Find where the given text appears and provide that cell's center as (x, y) coordinate. 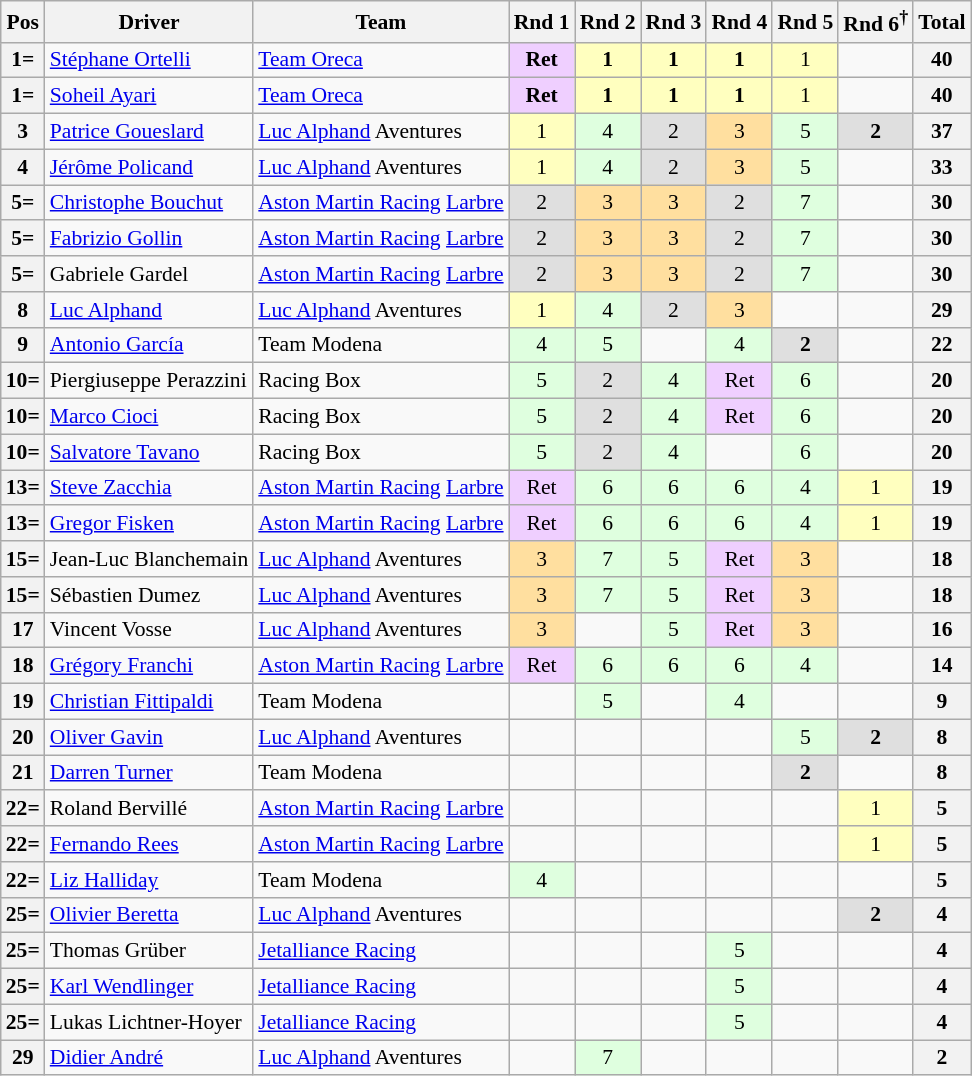
Rnd 6† (876, 22)
Christian Fittipaldi (150, 702)
Vincent Vosse (150, 630)
33 (942, 167)
Marco Cioci (150, 417)
Steve Zacchia (150, 488)
Stéphane Ortelli (150, 60)
21 (23, 773)
Rnd 3 (673, 22)
Gregor Fisken (150, 524)
Antonio García (150, 345)
Thomas Grüber (150, 951)
Lukas Lichtner-Hoyer (150, 1022)
Jérôme Policand (150, 167)
Jean-Luc Blanchemain (150, 559)
Team (380, 22)
Pos (23, 22)
22 (942, 345)
Liz Halliday (150, 880)
Driver (150, 22)
Darren Turner (150, 773)
17 (23, 630)
Rnd 4 (739, 22)
Grégory Franchi (150, 666)
Luc Alphand (150, 310)
Patrice Goueslard (150, 132)
Soheil Ayari (150, 96)
16 (942, 630)
Karl Wendlinger (150, 987)
Piergiuseppe Perazzini (150, 381)
Rnd 2 (608, 22)
Didier André (150, 1058)
Sébastien Dumez (150, 595)
Rnd 1 (542, 22)
Fabrizio Gollin (150, 239)
Gabriele Gardel (150, 274)
Total (942, 22)
37 (942, 132)
Fernando Rees (150, 844)
Salvatore Tavano (150, 452)
Christophe Bouchut (150, 203)
Olivier Beretta (150, 915)
Rnd 5 (805, 22)
Oliver Gavin (150, 737)
14 (942, 666)
Roland Bervillé (150, 809)
